Scan for the cell matching the given text and deliver its [X, Y] coordinate at center. 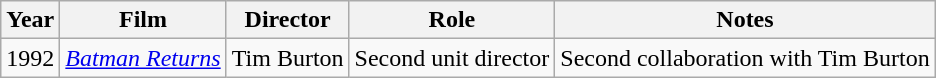
Film [143, 20]
1992 [30, 58]
Director [288, 20]
Second unit director [452, 58]
Notes [745, 20]
Second collaboration with Tim Burton [745, 58]
Year [30, 20]
Batman Returns [143, 58]
Tim Burton [288, 58]
Role [452, 20]
